From the cell containing the given text, extract its center point as (x, y) coordinate. 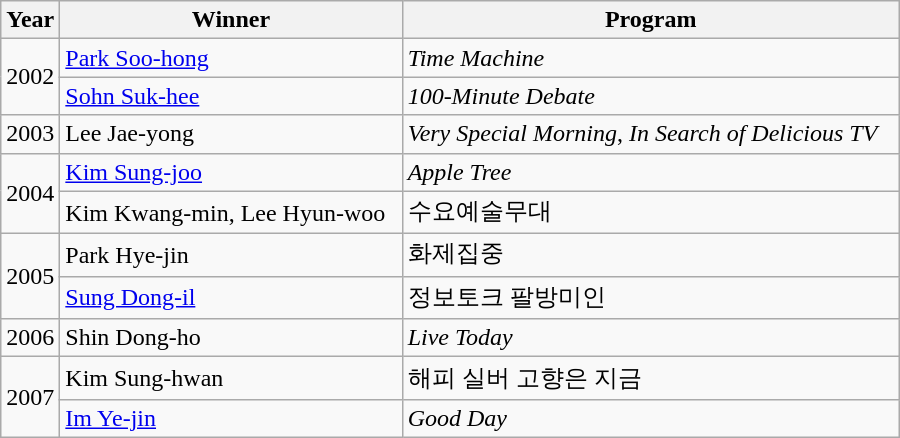
2007 (30, 398)
2006 (30, 338)
Time Machine (650, 58)
Kim Sung-hwan (231, 378)
2002 (30, 77)
Program (650, 20)
Winner (231, 20)
2004 (30, 194)
Lee Jae-yong (231, 134)
해피 실버 고향은 지금 (650, 378)
Sohn Suk-hee (231, 96)
Kim Kwang-min, Lee Hyun-woo (231, 212)
화제집중 (650, 256)
100-Minute Debate (650, 96)
Good Day (650, 418)
2003 (30, 134)
Year (30, 20)
수요예술무대 (650, 212)
Im Ye-jin (231, 418)
정보토크 팔방미인 (650, 298)
Apple Tree (650, 172)
Live Today (650, 338)
Kim Sung-joo (231, 172)
Park Hye-jin (231, 256)
Park Soo-hong (231, 58)
2005 (30, 276)
Very Special Morning, In Search of Delicious TV (650, 134)
Shin Dong-ho (231, 338)
Sung Dong-il (231, 298)
